Capture the cell that displays the provided text and extract its [X, Y] central coordinate. 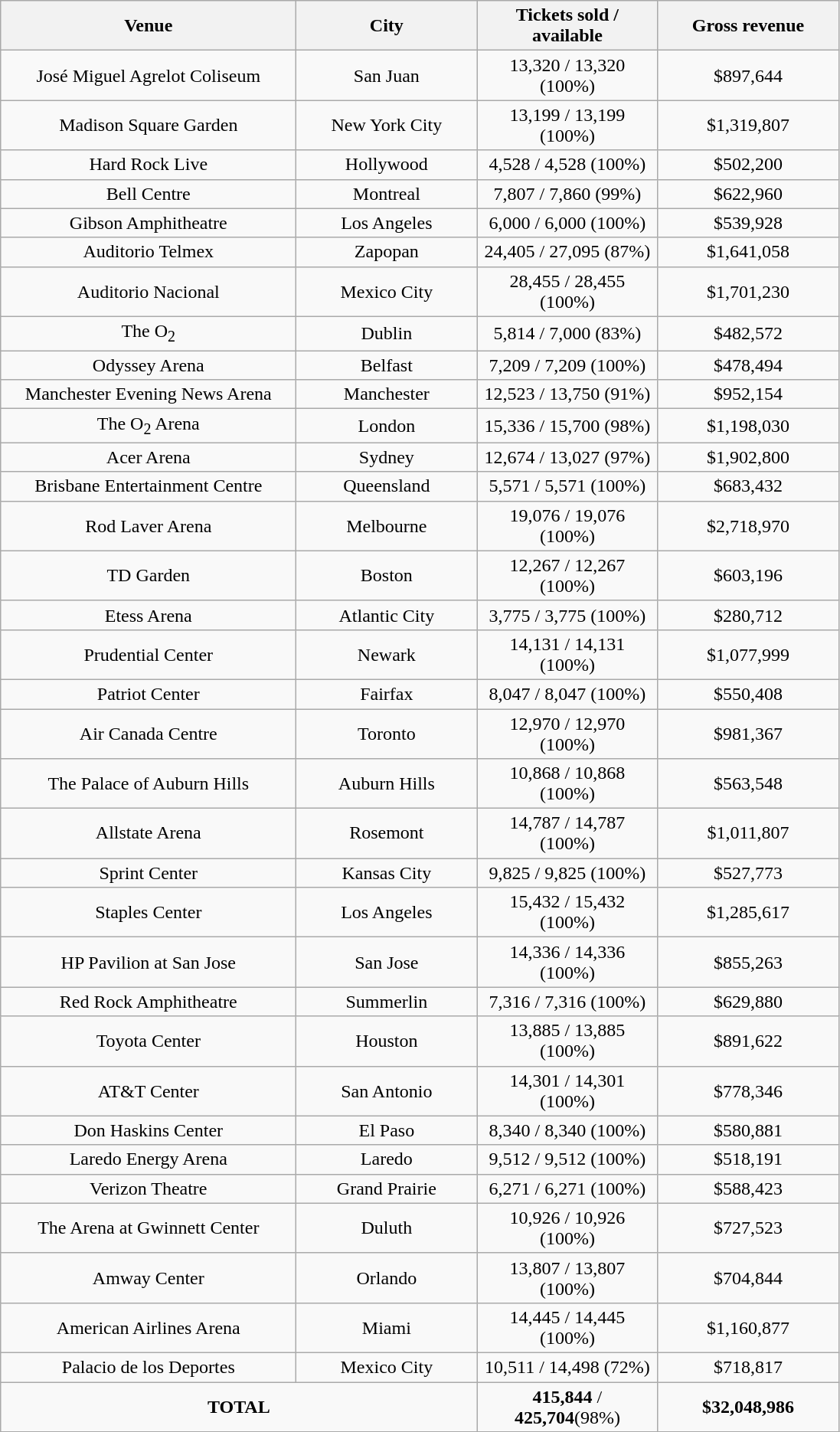
4,528 / 4,528 (100%) [567, 165]
6,271 / 6,271 (100%) [567, 1188]
$629,880 [748, 1002]
The O2 [149, 333]
Queensland [387, 486]
Gibson Amphitheatre [149, 223]
$1,701,230 [748, 291]
$1,902,800 [748, 457]
12,970 / 12,970 (100%) [567, 734]
8,047 / 8,047 (100%) [567, 694]
Toyota Center [149, 1041]
Rod Laver Arena [149, 525]
19,076 / 19,076 (100%) [567, 525]
Red Rock Amphitheatre [149, 1002]
13,807 / 13,807 (100%) [567, 1277]
Boston [387, 576]
$1,011,807 [748, 833]
10,511 / 14,498 (72%) [567, 1367]
Melbourne [387, 525]
Auditorio Telmex [149, 252]
$1,160,877 [748, 1328]
Brisbane Entertainment Centre [149, 486]
Laredo [387, 1159]
24,405 / 27,095 (87%) [567, 252]
14,336 / 14,336 (100%) [567, 962]
12,674 / 13,027 (97%) [567, 457]
New York City [387, 126]
Sydney [387, 457]
Houston [387, 1041]
TD Garden [149, 576]
8,340 / 8,340 (100%) [567, 1130]
7,807 / 7,860 (99%) [567, 194]
Newark [387, 654]
Belfast [387, 365]
$683,432 [748, 486]
$482,572 [748, 333]
5,571 / 5,571 (100%) [567, 486]
Gross revenue [748, 26]
$1,319,807 [748, 126]
15,432 / 15,432 (100%) [567, 913]
$727,523 [748, 1228]
London [387, 426]
12,523 / 13,750 (91%) [567, 394]
$32,048,986 [748, 1406]
Palacio de los Deportes [149, 1367]
Duluth [387, 1228]
$550,408 [748, 694]
San Jose [387, 962]
San Juan [387, 75]
AT&T Center [149, 1090]
$704,844 [748, 1277]
9,512 / 9,512 (100%) [567, 1159]
$478,494 [748, 365]
Kansas City [387, 873]
The Palace of Auburn Hills [149, 784]
5,814 / 7,000 (83%) [567, 333]
28,455 / 28,455 (100%) [567, 291]
Auditorio Nacional [149, 291]
El Paso [387, 1130]
7,316 / 7,316 (100%) [567, 1002]
$891,622 [748, 1041]
Hard Rock Live [149, 165]
Odyssey Arena [149, 365]
12,267 / 12,267 (100%) [567, 576]
Summerlin [387, 1002]
$2,718,970 [748, 525]
$952,154 [748, 394]
Laredo Energy Arena [149, 1159]
Toronto [387, 734]
10,868 / 10,868 (100%) [567, 784]
$580,881 [748, 1130]
9,825 / 9,825 (100%) [567, 873]
San Antonio [387, 1090]
Etess Arena [149, 615]
Montreal [387, 194]
Hollywood [387, 165]
Dublin [387, 333]
Prudential Center [149, 654]
$518,191 [748, 1159]
$603,196 [748, 576]
14,445 / 14,445 (100%) [567, 1328]
Atlantic City [387, 615]
Auburn Hills [387, 784]
Don Haskins Center [149, 1130]
Madison Square Garden [149, 126]
14,787 / 14,787 (100%) [567, 833]
$502,200 [748, 165]
$1,641,058 [748, 252]
Grand Prairie [387, 1188]
HP Pavilion at San Jose [149, 962]
The O2 Arena [149, 426]
6,000 / 6,000 (100%) [567, 223]
Manchester [387, 394]
13,885 / 13,885 (100%) [567, 1041]
Fairfax [387, 694]
Rosemont [387, 833]
$855,263 [748, 962]
$897,644 [748, 75]
$778,346 [748, 1090]
$718,817 [748, 1367]
Zapopan [387, 252]
7,209 / 7,209 (100%) [567, 365]
$1,285,617 [748, 913]
$1,077,999 [748, 654]
José Miguel Agrelot Coliseum [149, 75]
Tickets sold / available [567, 26]
The Arena at Gwinnett Center [149, 1228]
$1,198,030 [748, 426]
Bell Centre [149, 194]
13,320 / 13,320 (100%) [567, 75]
$981,367 [748, 734]
Manchester Evening News Arena [149, 394]
Amway Center [149, 1277]
14,301 / 14,301 (100%) [567, 1090]
Orlando [387, 1277]
Patriot Center [149, 694]
13,199 / 13,199 (100%) [567, 126]
15,336 / 15,700 (98%) [567, 426]
$280,712 [748, 615]
Verizon Theatre [149, 1188]
TOTAL [239, 1406]
Staples Center [149, 913]
10,926 / 10,926 (100%) [567, 1228]
Venue [149, 26]
Air Canada Centre [149, 734]
415,844 / 425,704(98%) [567, 1406]
$539,928 [748, 223]
Sprint Center [149, 873]
$588,423 [748, 1188]
Allstate Arena [149, 833]
$563,548 [748, 784]
Miami [387, 1328]
3,775 / 3,775 (100%) [567, 615]
Acer Arena [149, 457]
$622,960 [748, 194]
$527,773 [748, 873]
American Airlines Arena [149, 1328]
City [387, 26]
14,131 / 14,131 (100%) [567, 654]
